For the text-containing cell, return its midpoint in (X, Y) coordinate format. 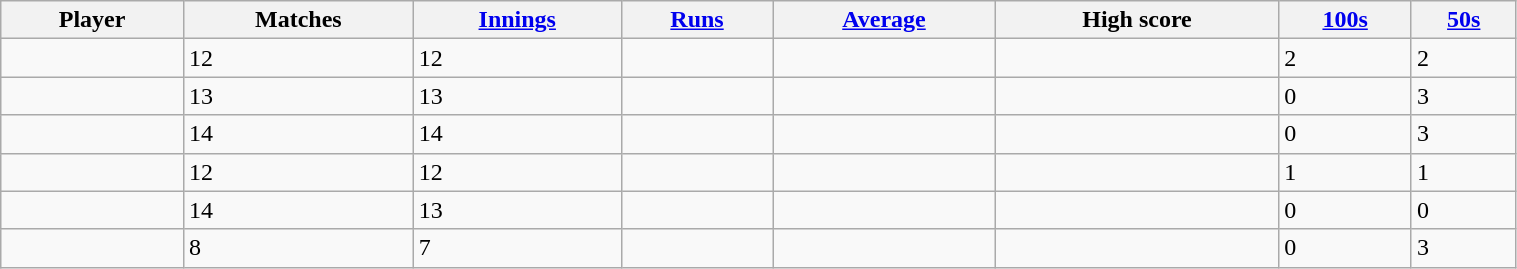
Player (92, 20)
100s (1346, 20)
Innings (517, 20)
Average (884, 20)
50s (1464, 20)
Matches (298, 20)
8 (298, 248)
High score (1137, 20)
7 (517, 248)
Runs (697, 20)
